Capture the cell that displays the provided text and extract its (X, Y) central coordinate. 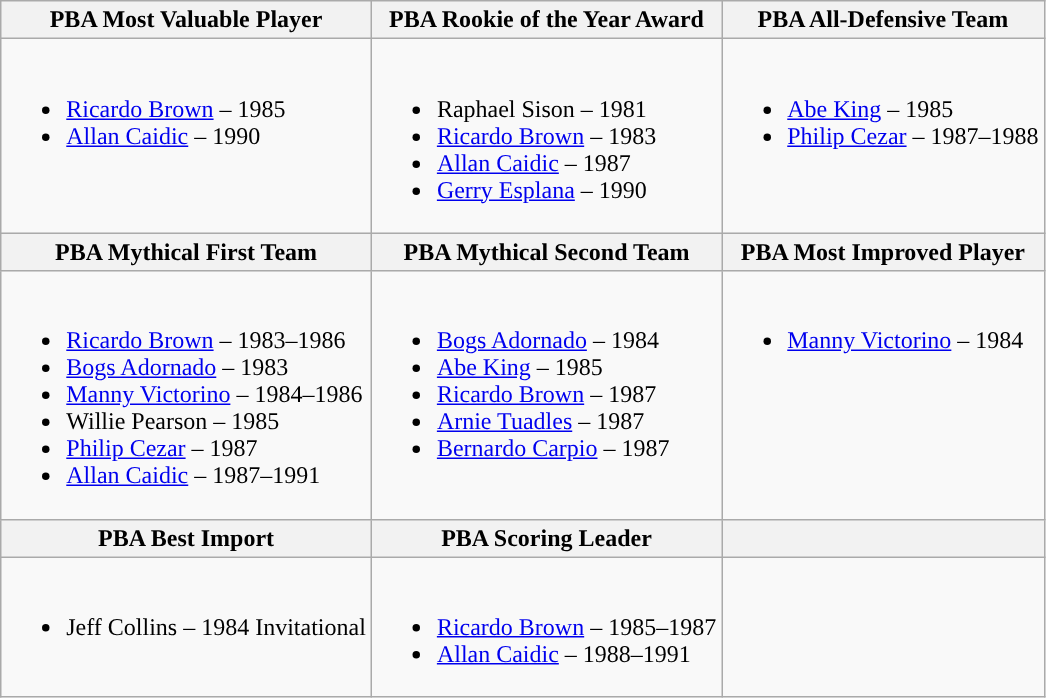
PBA Rookie of the Year Award (546, 20)
PBA Mythical First Team (186, 252)
Raphael Sison – 1981Ricardo Brown – 1983Allan Caidic – 1987Gerry Esplana – 1990 (546, 136)
Jeff Collins – 1984 Invitational (186, 627)
PBA Best Import (186, 538)
Manny Victorino – 1984 (883, 395)
PBA Most Improved Player (883, 252)
PBA Scoring Leader (546, 538)
Ricardo Brown – 1985–1987Allan Caidic – 1988–1991 (546, 627)
Ricardo Brown – 1985Allan Caidic – 1990 (186, 136)
Ricardo Brown – 1983–1986Bogs Adornado – 1983Manny Victorino – 1984–1986Willie Pearson – 1985Philip Cezar – 1987Allan Caidic – 1987–1991 (186, 395)
Abe King – 1985Philip Cezar – 1987–1988 (883, 136)
PBA Most Valuable Player (186, 20)
PBA Mythical Second Team (546, 252)
PBA All-Defensive Team (883, 20)
Bogs Adornado – 1984Abe King – 1985Ricardo Brown – 1987Arnie Tuadles – 1987Bernardo Carpio – 1987 (546, 395)
